Return (X, Y) of the center of cell containing provided text 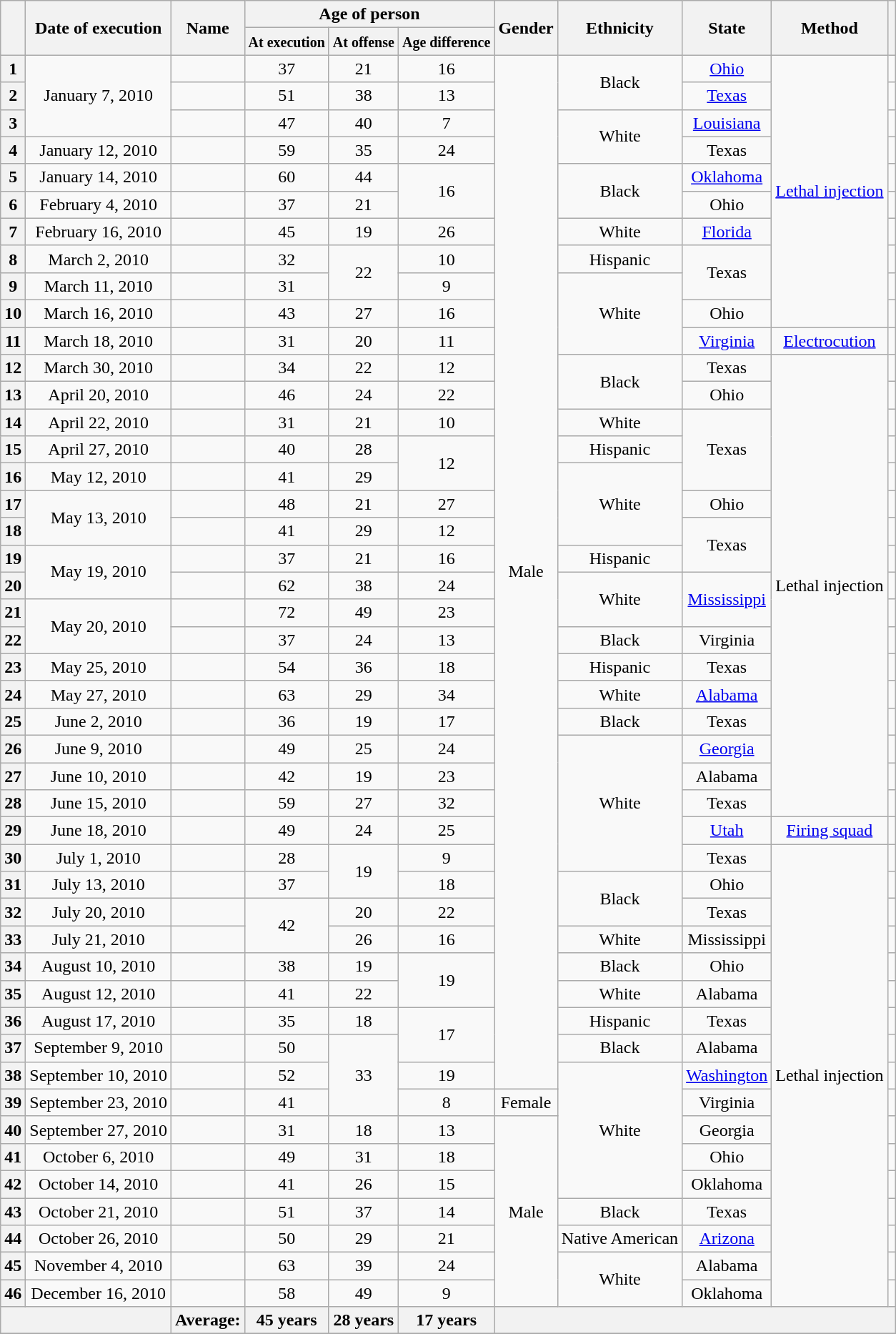
Florida (727, 232)
January 7, 2010 (99, 96)
52 (287, 1075)
Female (526, 1102)
April 22, 2010 (99, 423)
Arizona (727, 1239)
At execution (287, 41)
5 (13, 177)
1 (13, 69)
June 9, 2010 (99, 748)
July 13, 2010 (99, 885)
October 21, 2010 (99, 1212)
2 (13, 96)
January 14, 2010 (99, 177)
Age difference (446, 41)
February 4, 2010 (99, 204)
May 12, 2010 (99, 477)
December 16, 2010 (99, 1293)
July 1, 2010 (99, 858)
Ethnicity (619, 28)
October 14, 2010 (99, 1184)
State (727, 28)
April 27, 2010 (99, 450)
54 (287, 667)
62 (287, 586)
At offense (363, 41)
72 (287, 613)
August 17, 2010 (99, 1021)
45 years (287, 1320)
Name (209, 28)
October 6, 2010 (99, 1157)
Native American (619, 1239)
Average: (209, 1320)
July 20, 2010 (99, 912)
September 10, 2010 (99, 1075)
September 23, 2010 (99, 1102)
March 2, 2010 (99, 259)
Louisiana (727, 123)
4 (13, 150)
August 12, 2010 (99, 994)
September 27, 2010 (99, 1130)
March 18, 2010 (99, 341)
May 27, 2010 (99, 694)
August 10, 2010 (99, 967)
March 30, 2010 (99, 368)
September 9, 2010 (99, 1048)
60 (287, 177)
June 2, 2010 (99, 721)
Age of person (369, 14)
17 years (446, 1320)
6 (13, 204)
48 (287, 504)
May 20, 2010 (99, 626)
February 16, 2010 (99, 232)
30 (13, 858)
Electrocution (830, 341)
October 26, 2010 (99, 1239)
47 (287, 123)
June 10, 2010 (99, 776)
Gender (526, 28)
May 13, 2010 (99, 518)
28 years (363, 1320)
58 (287, 1293)
January 12, 2010 (99, 150)
June 18, 2010 (99, 831)
Method (830, 28)
May 25, 2010 (99, 667)
March 11, 2010 (99, 286)
July 21, 2010 (99, 939)
April 20, 2010 (99, 395)
Date of execution (99, 28)
November 4, 2010 (99, 1266)
3 (13, 123)
Firing squad (830, 831)
Washington (727, 1075)
June 15, 2010 (99, 804)
May 19, 2010 (99, 572)
Utah (727, 831)
March 16, 2010 (99, 313)
